Scan for the cell matching the given text and deliver its [x, y] coordinate at center. 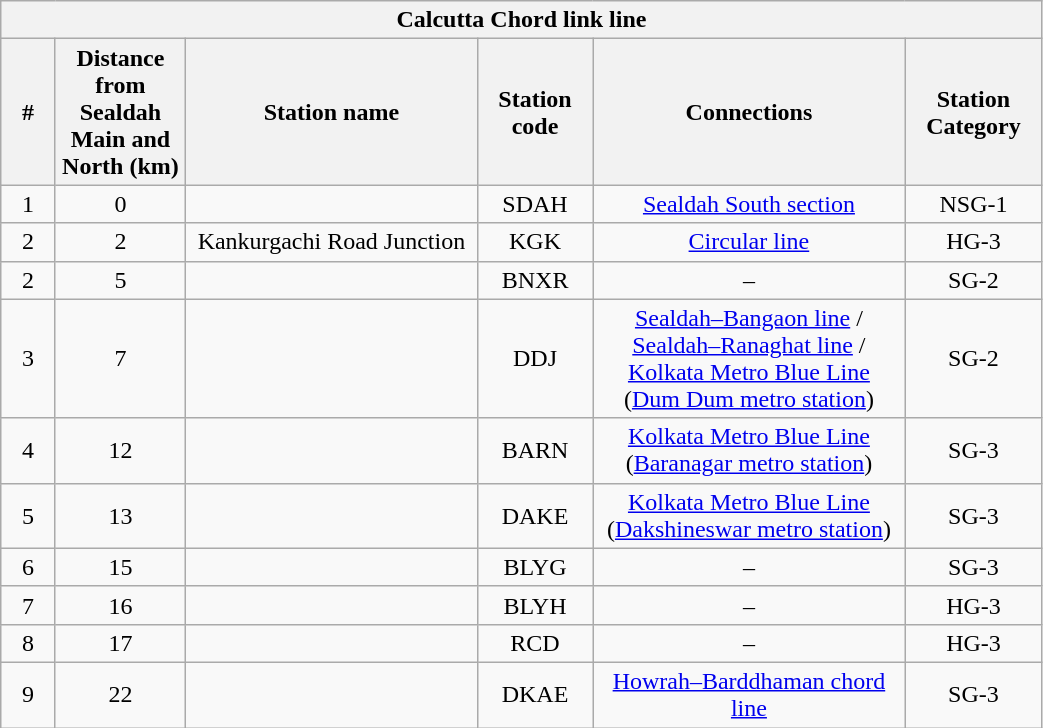
6 [28, 567]
3 [28, 358]
Station Category [974, 112]
1 [28, 204]
22 [120, 694]
SDAH [535, 204]
16 [120, 605]
BLYH [535, 605]
BNXR [535, 280]
# [28, 112]
0 [120, 204]
Sealdah South section [749, 204]
Connections [749, 112]
BLYG [535, 567]
15 [120, 567]
4 [28, 450]
RCD [535, 643]
Howrah–Barddhaman chord line [749, 694]
8 [28, 643]
DAKE [535, 516]
Kankurgachi Road Junction [332, 242]
NSG-1 [974, 204]
Calcutta Chord link line [522, 20]
KGK [535, 242]
Station name [332, 112]
Distance from Sealdah Main and North (km) [120, 112]
Circular line [749, 242]
17 [120, 643]
DDJ [535, 358]
Station code [535, 112]
Sealdah–Bangaon line / Sealdah–Ranaghat line / Kolkata Metro Blue Line (Dum Dum metro station) [749, 358]
12 [120, 450]
BARN [535, 450]
Kolkata Metro Blue Line (Baranagar metro station) [749, 450]
9 [28, 694]
13 [120, 516]
DKAE [535, 694]
Kolkata Metro Blue Line (Dakshineswar metro station) [749, 516]
